For the text-containing cell, return its midpoint in [x, y] coordinate format. 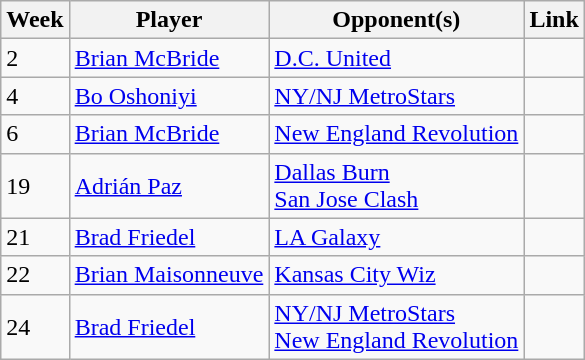
19 [35, 186]
22 [35, 275]
Brian Maisonneuve [169, 275]
NY/NJ MetroStars [396, 96]
Link [554, 20]
21 [35, 237]
6 [35, 134]
Bo Oshoniyi [169, 96]
Player [169, 20]
New England Revolution [396, 134]
NY/NJ MetroStarsNew England Revolution [396, 326]
2 [35, 58]
Dallas BurnSan Jose Clash [396, 186]
LA Galaxy [396, 237]
Kansas City Wiz [396, 275]
Week [35, 20]
Adrián Paz [169, 186]
4 [35, 96]
D.C. United [396, 58]
Opponent(s) [396, 20]
24 [35, 326]
